Search for the cell housing the specified text and yield its [x, y] center coordinate. 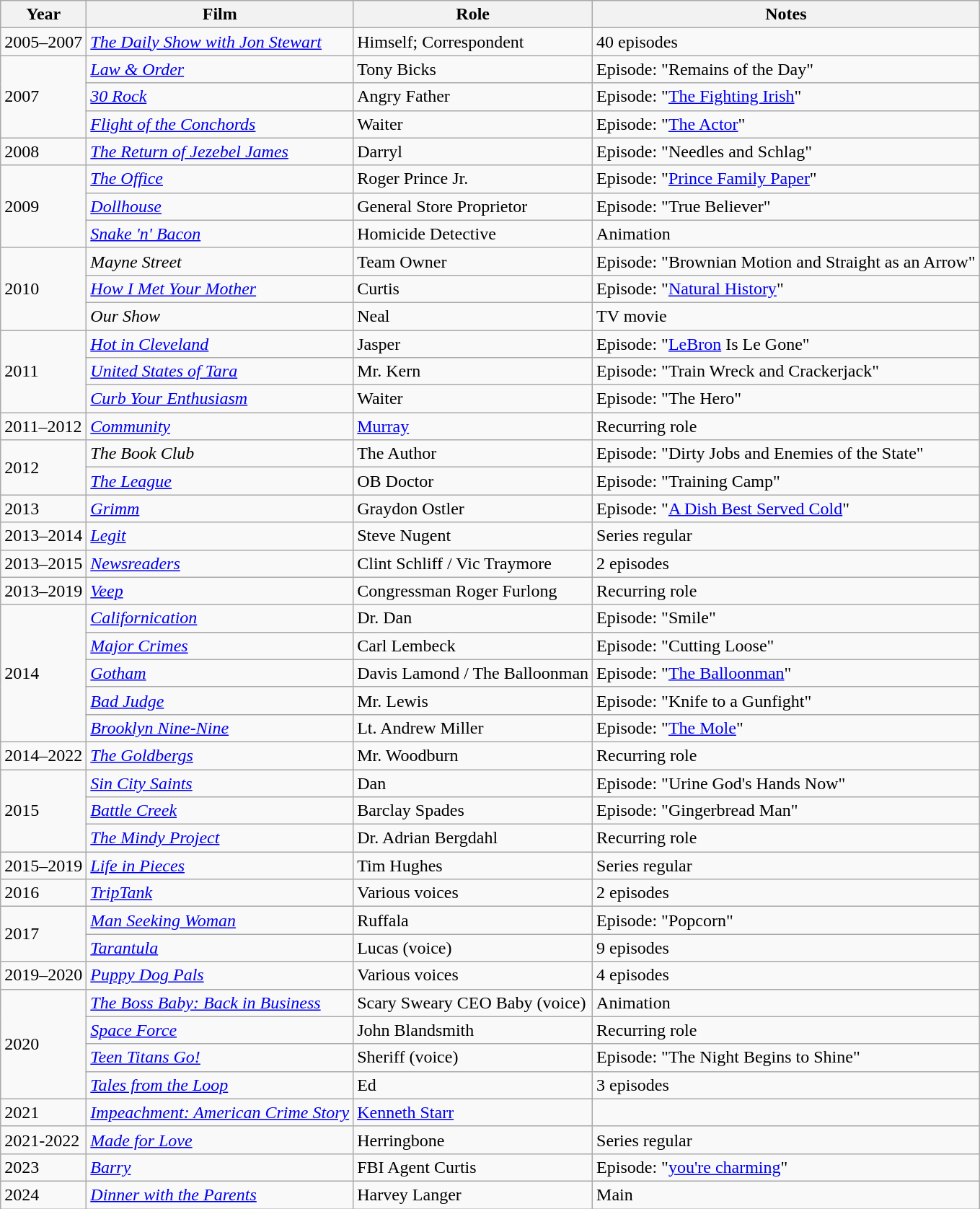
Homicide Detective [473, 234]
Gotham [220, 673]
40 episodes [786, 42]
The Boss Baby: Back in Business [220, 1003]
Himself; Correspondent [473, 42]
Episode: "A Dish Best Served Cold" [786, 509]
Hot in Cleveland [220, 344]
Harvey Langer [473, 1195]
Carl Lembeck [473, 646]
30 Rock [220, 97]
Major Crimes [220, 646]
Neal [473, 316]
2017 [43, 934]
Puppy Dog Pals [220, 975]
The Return of Jezebel James [220, 151]
Veep [220, 591]
The Book Club [220, 454]
United States of Tara [220, 372]
2024 [43, 1195]
Scary Sweary CEO Baby (voice) [473, 1003]
Mr. Woodburn [473, 755]
The Mindy Project [220, 838]
2013–2015 [43, 563]
Legit [220, 536]
2019–2020 [43, 975]
Flight of the Conchords [220, 124]
Our Show [220, 316]
4 episodes [786, 975]
Dinner with the Parents [220, 1195]
2012 [43, 467]
Episode: "Urine God's Hands Now" [786, 783]
Dan [473, 783]
Law & Order [220, 69]
Battle Creek [220, 811]
2014 [43, 673]
Roger Prince Jr. [473, 179]
Barclay Spades [473, 811]
Lt. Andrew Miller [473, 728]
Graydon Ostler [473, 509]
Episode: "Gingerbread Man" [786, 811]
2013–2014 [43, 536]
Dr. Adrian Bergdahl [473, 838]
2021 [43, 1112]
Space Force [220, 1030]
Murray [473, 426]
2010 [43, 289]
Dollhouse [220, 206]
Episode: "Dirty Jobs and Enemies of the State" [786, 454]
Made for Love [220, 1140]
Lucas (voice) [473, 948]
Life in Pieces [220, 866]
The Author [473, 454]
Episode: "The Hero" [786, 399]
The Goldbergs [220, 755]
John Blandsmith [473, 1030]
Community [220, 426]
Brooklyn Nine-Nine [220, 728]
Newsreaders [220, 563]
Episode: "Smile" [786, 618]
2015–2019 [43, 866]
Episode: "Cutting Loose" [786, 646]
General Store Proprietor [473, 206]
Grimm [220, 509]
Episode: "The Balloonman" [786, 673]
2011–2012 [43, 426]
Dr. Dan [473, 618]
Main [786, 1195]
FBI Agent Curtis [473, 1167]
2014–2022 [43, 755]
Clint Schliff / Vic Traymore [473, 563]
Curtis [473, 289]
Tales from the Loop [220, 1085]
How I Met Your Mother [220, 289]
The League [220, 481]
9 episodes [786, 948]
Teen Titans Go! [220, 1058]
Episode: "The Night Begins to Shine" [786, 1058]
Davis Lamond / The Balloonman [473, 673]
Episode: "Knife to a Gunfight" [786, 700]
2011 [43, 372]
Episode: "The Mole" [786, 728]
Darryl [473, 151]
Role [473, 14]
Episode: "Train Wreck and Crackerjack" [786, 372]
Californication [220, 618]
The Daily Show with Jon Stewart [220, 42]
2013 [43, 509]
Episode: "Training Camp" [786, 481]
3 episodes [786, 1085]
Mr. Lewis [473, 700]
Notes [786, 14]
2023 [43, 1167]
Year [43, 14]
Episode: "Needles and Schlag" [786, 151]
Jasper [473, 344]
2015 [43, 810]
Episode: "Remains of the Day" [786, 69]
2005–2007 [43, 42]
Herringbone [473, 1140]
2007 [43, 97]
Film [220, 14]
TV movie [786, 316]
Bad Judge [220, 700]
Tim Hughes [473, 866]
Man Seeking Woman [220, 920]
Episode: "Brownian Motion and Straight as an Arrow" [786, 261]
Barry [220, 1167]
Mr. Kern [473, 372]
2009 [43, 206]
2021-2022 [43, 1140]
Mayne Street [220, 261]
Kenneth Starr [473, 1112]
Episode: "Prince Family Paper" [786, 179]
The Office [220, 179]
2013–2019 [43, 591]
Episode: "Popcorn" [786, 920]
Team Owner [473, 261]
Sheriff (voice) [473, 1058]
Tarantula [220, 948]
Snake 'n' Bacon [220, 234]
Episode: "The Fighting Irish" [786, 97]
Curb Your Enthusiasm [220, 399]
Ed [473, 1085]
Episode: "LeBron Is Le Gone" [786, 344]
Impeachment: American Crime Story [220, 1112]
Ruffala [473, 920]
2016 [43, 893]
Steve Nugent [473, 536]
Episode: "you're charming" [786, 1167]
Episode: "The Actor" [786, 124]
Tony Bicks [473, 69]
2020 [43, 1044]
Episode: "Natural History" [786, 289]
OB Doctor [473, 481]
Angry Father [473, 97]
TripTank [220, 893]
2008 [43, 151]
Congressman Roger Furlong [473, 591]
Sin City Saints [220, 783]
Episode: "True Believer" [786, 206]
